Return the [X, Y] coordinate for the center point of the cell that contains the specified text.  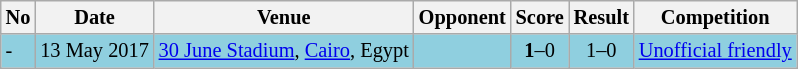
Venue [284, 17]
13 May 2017 [94, 51]
Date [94, 17]
30 June Stadium, Cairo, Egypt [284, 51]
- [18, 51]
Competition [716, 17]
No [18, 17]
Opponent [462, 17]
Score [540, 17]
Unofficial friendly [716, 51]
Result [602, 17]
